Return (X, Y) of the center of cell containing provided text 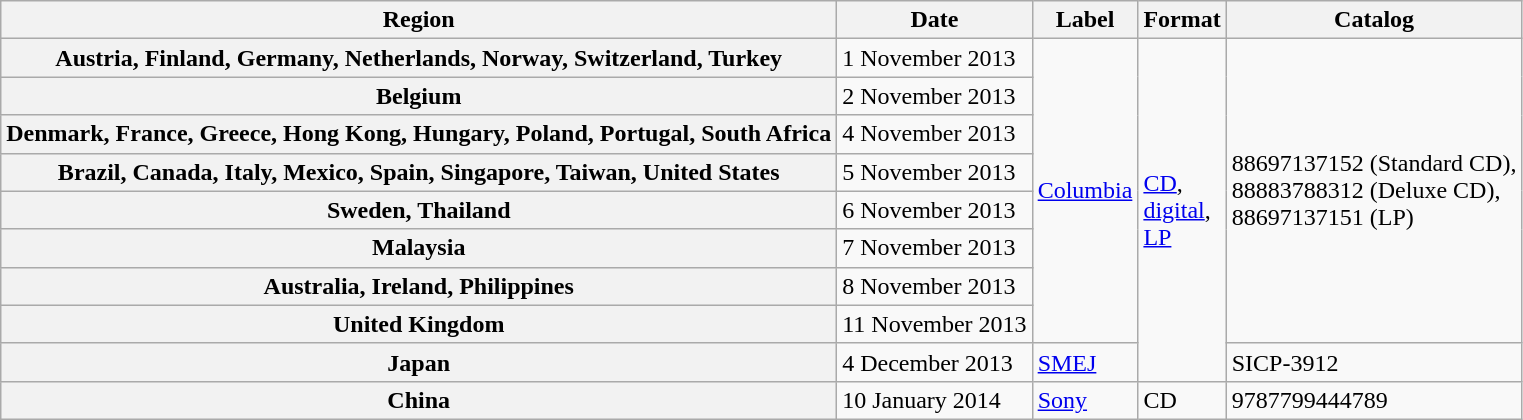
Australia, Ireland, Philippines (419, 286)
11 November 2013 (934, 324)
CD, digital, LP (1182, 210)
Austria, Finland, Germany, Netherlands, Norway, Switzerland, Turkey (419, 58)
4 December 2013 (934, 362)
CD (1182, 400)
Catalog (1374, 20)
Malaysia (419, 248)
88697137152 (Standard CD), 88883788312 (Deluxe CD), 88697137151 (LP) (1374, 191)
SICP-3912 (1374, 362)
Belgium (419, 96)
Date (934, 20)
2 November 2013 (934, 96)
China (419, 400)
Label (1085, 20)
Japan (419, 362)
7 November 2013 (934, 248)
Region (419, 20)
United Kingdom (419, 324)
SMEJ (1085, 362)
Denmark, France, Greece, Hong Kong, Hungary, Poland, Portugal, South Africa (419, 134)
Brazil, Canada, Italy, Mexico, Spain, Singapore, Taiwan, United States (419, 172)
Format (1182, 20)
4 November 2013 (934, 134)
Sweden, Thailand (419, 210)
Sony (1085, 400)
6 November 2013 (934, 210)
9787799444789 (1374, 400)
8 November 2013 (934, 286)
10 January 2014 (934, 400)
Columbia (1085, 191)
1 November 2013 (934, 58)
5 November 2013 (934, 172)
